Identify which cell holds the provided text, then report its (x, y) central coordinate. 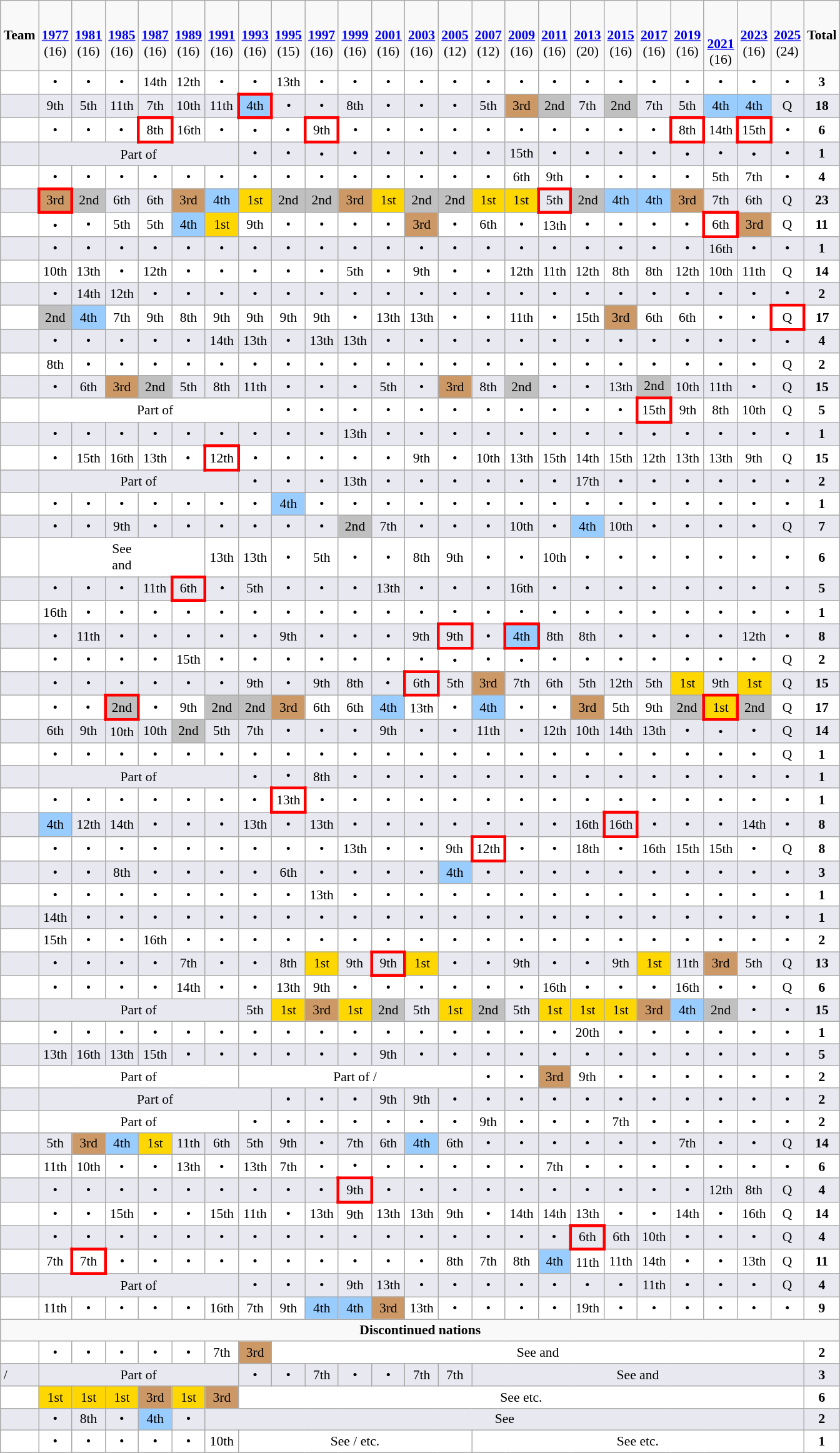
2007(12) (489, 36)
Team (20, 36)
20th (587, 1032)
18th (587, 849)
2009(16) (521, 36)
2003(16) (421, 36)
2025(24) (787, 36)
2005(12) (455, 36)
1977(16) (55, 36)
2019(16) (687, 36)
23 (821, 201)
2017(16) (654, 36)
1981(16) (89, 36)
1997(16) (321, 36)
2021(16) (720, 36)
7 (821, 527)
Total (821, 36)
1987(16) (155, 36)
/ (20, 1375)
2011(16) (554, 36)
See (504, 1419)
9 (821, 1308)
18 (821, 106)
2001(16) (389, 36)
13 (821, 964)
Discontinued nations (420, 1331)
2013(20) (587, 36)
19th (587, 1308)
17th (587, 481)
1985(16) (121, 36)
Part of / (355, 1077)
2015(16) (621, 36)
1995(15) (289, 36)
1989(16) (189, 36)
1999(16) (355, 36)
1991(16) (221, 36)
2023(16) (754, 36)
1993(16) (255, 36)
See / etc. (355, 1442)
